Find where the given text appears and provide that cell's center as [X, Y] coordinate. 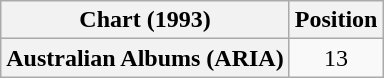
Australian Albums (ARIA) [145, 58]
13 [336, 58]
Position [336, 20]
Chart (1993) [145, 20]
